Scan for the cell matching the given text and deliver its (x, y) coordinate at center. 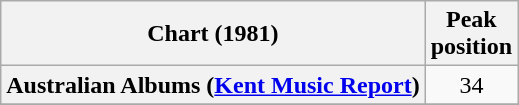
Chart (1981) (213, 34)
34 (471, 85)
Peakposition (471, 34)
Australian Albums (Kent Music Report) (213, 85)
